Search for the cell housing the specified text and yield its [x, y] center coordinate. 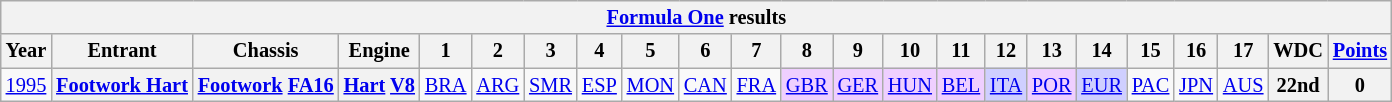
Entrant [122, 51]
BEL [961, 85]
12 [1006, 51]
17 [1243, 51]
ITA [1006, 85]
14 [1101, 51]
Chassis [266, 51]
BRA [446, 85]
3 [550, 51]
HUN [910, 85]
ARG [498, 85]
8 [807, 51]
4 [600, 51]
SMR [550, 85]
ESP [600, 85]
Footwork Hart [122, 85]
PAC [1150, 85]
16 [1196, 51]
AUS [1243, 85]
0 [1360, 85]
1 [446, 51]
5 [650, 51]
11 [961, 51]
FRA [756, 85]
JPN [1196, 85]
10 [910, 51]
Points [1360, 51]
EUR [1101, 85]
Footwork FA16 [266, 85]
CAN [706, 85]
9 [858, 51]
WDC [1298, 51]
GBR [807, 85]
15 [1150, 51]
MON [650, 85]
1995 [26, 85]
7 [756, 51]
GER [858, 85]
POR [1052, 85]
Hart V8 [380, 85]
Formula One results [696, 17]
Engine [380, 51]
2 [498, 51]
6 [706, 51]
22nd [1298, 85]
13 [1052, 51]
Year [26, 51]
